Return the [X, Y] coordinate for the center point of the cell that contains the specified text.  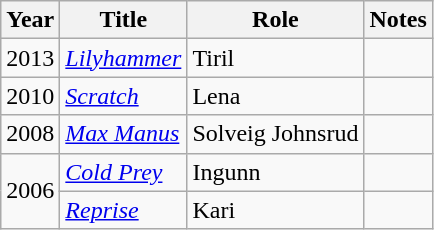
Role [276, 20]
Title [124, 20]
Cold Prey [124, 172]
Solveig Johnsrud [276, 134]
2008 [30, 134]
2006 [30, 191]
Lena [276, 96]
Kari [276, 210]
Year [30, 20]
Ingunn [276, 172]
Reprise [124, 210]
Notes [398, 20]
Scratch [124, 96]
Max Manus [124, 134]
2013 [30, 58]
2010 [30, 96]
Lilyhammer [124, 58]
Tiril [276, 58]
